Pinpoint the cell where the given text exists, returning its (X, Y) midpoint coordinate. 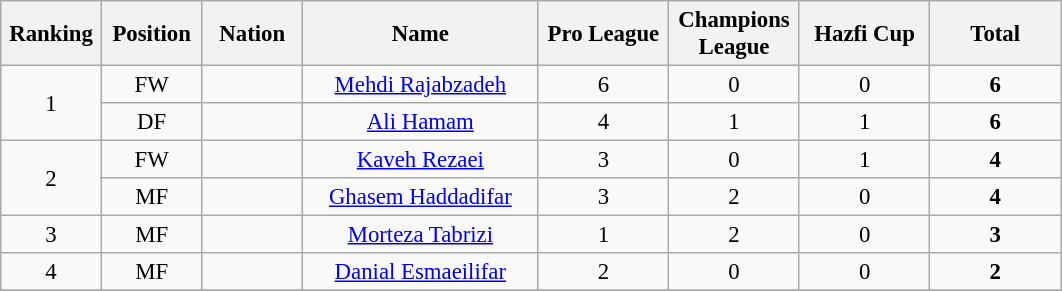
Pro League (604, 34)
Morteza Tabrizi (421, 235)
Ghasem Haddadifar (421, 197)
Ranking (52, 34)
Total (996, 34)
DF (152, 122)
Mehdi Rajabzadeh (421, 85)
Name (421, 34)
Champions League (734, 34)
Kaveh Rezaei (421, 160)
Nation (252, 34)
Hazfi Cup (864, 34)
Position (152, 34)
Ali Hamam (421, 122)
